Find where the given text appears and provide that cell's center as (x, y) coordinate. 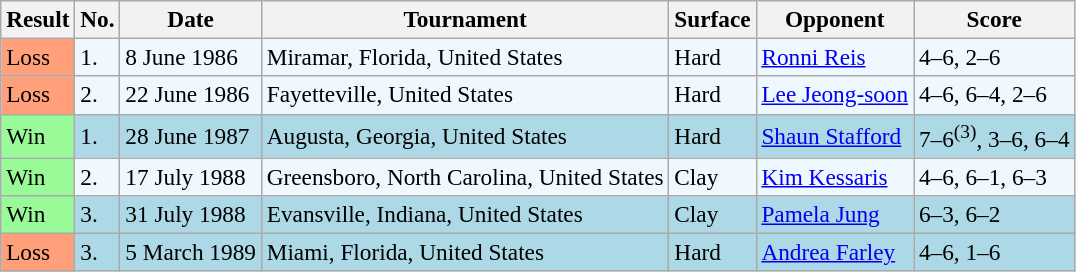
5 March 1989 (190, 252)
22 June 1986 (190, 95)
4–6, 6–4, 2–6 (994, 95)
Tournament (465, 19)
Andrea Farley (835, 252)
Ronni Reis (835, 57)
Miramar, Florida, United States (465, 57)
No. (98, 19)
Augusta, Georgia, United States (465, 136)
28 June 1987 (190, 136)
Shaun Stafford (835, 136)
Opponent (835, 19)
Fayetteville, United States (465, 95)
17 July 1988 (190, 177)
7–6(3), 3–6, 6–4 (994, 136)
Pamela Jung (835, 214)
4–6, 6–1, 6–3 (994, 177)
Surface (712, 19)
Result (38, 19)
Greensboro, North Carolina, United States (465, 177)
31 July 1988 (190, 214)
Kim Kessaris (835, 177)
6–3, 6–2 (994, 214)
4–6, 2–6 (994, 57)
4–6, 1–6 (994, 252)
Score (994, 19)
Lee Jeong-soon (835, 95)
8 June 1986 (190, 57)
Date (190, 19)
Miami, Florida, United States (465, 252)
Evansville, Indiana, United States (465, 214)
